Extract the [X, Y] coordinate from the center of the cell holding the provided text.  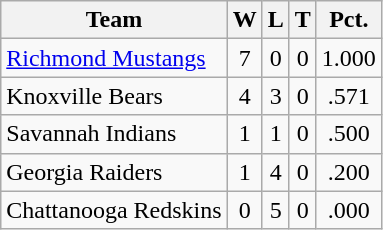
7 [244, 58]
.571 [348, 96]
L [276, 20]
Georgia Raiders [114, 172]
T [302, 20]
W [244, 20]
3 [276, 96]
Chattanooga Redskins [114, 210]
.200 [348, 172]
.500 [348, 134]
5 [276, 210]
Knoxville Bears [114, 96]
Pct. [348, 20]
.000 [348, 210]
1.000 [348, 58]
Savannah Indians [114, 134]
Richmond Mustangs [114, 58]
Team [114, 20]
